Return (X, Y) of the center of cell containing provided text 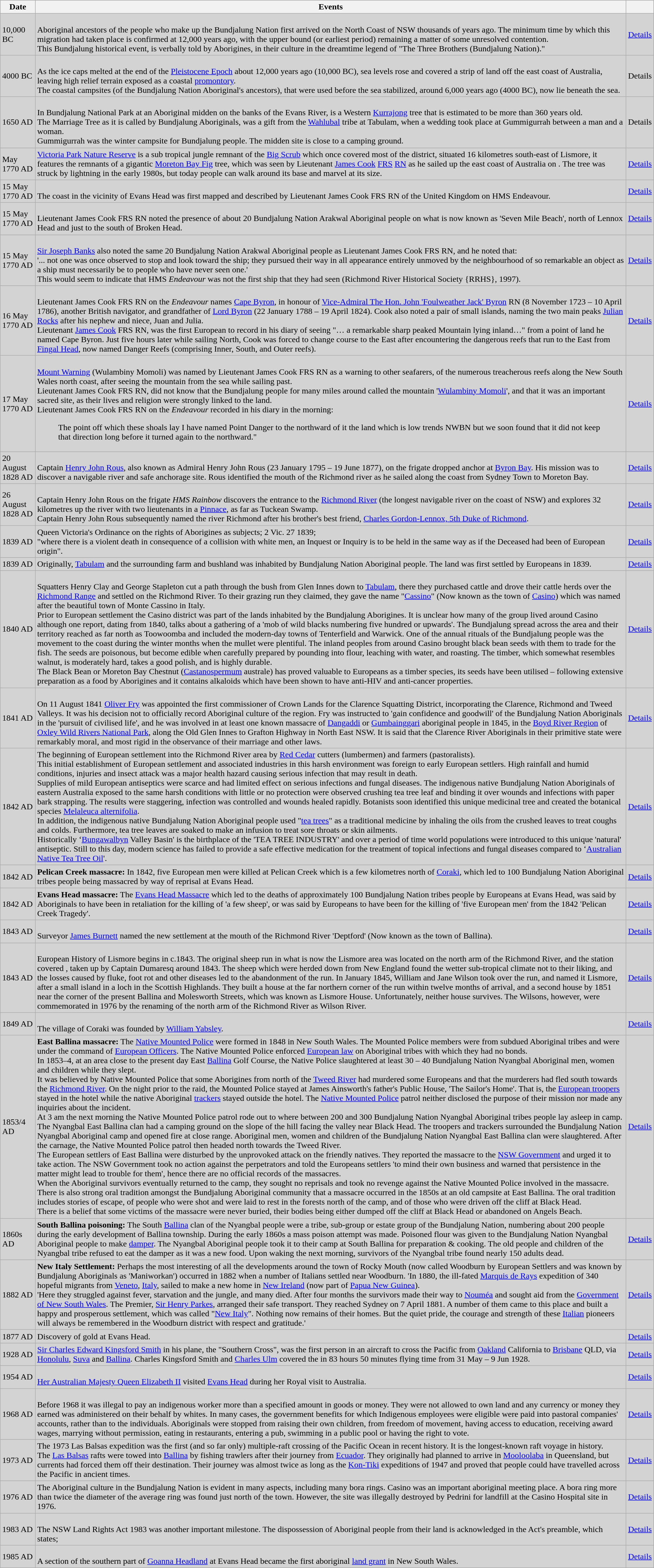
10,000 BC (18, 34)
4000 BC (18, 76)
The coast in the vicinity of Evans Head was first mapped and described by Lieutenant James Cook FRS RN of the United Kingdom on HMS Endeavour. (330, 191)
20 August 1828 AD (18, 468)
Events (330, 7)
1877 AD (18, 1336)
1976 AD (18, 1497)
1973 AD (18, 1460)
1849 AD (18, 1024)
1968 AD (18, 1414)
1882 AD (18, 1295)
1841 AD (18, 718)
A section of the southern part of Goanna Headland at Evans Head became the first aboriginal land grant in New South Wales. (330, 1556)
26 August 1828 AD (18, 504)
1860s AD (18, 1239)
Discovery of gold at Evans Head. (330, 1336)
1928 AD (18, 1354)
1954 AD (18, 1377)
1983 AD (18, 1529)
Surveyor James Burnett named the new settlement at the mouth of the Richmond River 'Deptford' (Now known as the town of Ballina). (330, 932)
May 1770 AD (18, 164)
1650 AD (18, 122)
Her Australian Majesty Queen Elizabeth II visited Evans Head during her Royal visit to Australia. (330, 1377)
1853/4 AD (18, 1127)
16 May 1770 AD (18, 321)
Date (18, 7)
The village of Coraki was founded by William Yabsley. (330, 1024)
1840 AD (18, 629)
17 May 1770 AD (18, 404)
1985 AD (18, 1556)
